Locate the cell with the specified text and output its (X, Y) center coordinate. 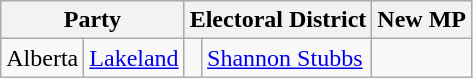
Lakeland (134, 58)
Shannon Stubbs (287, 58)
New MP (422, 20)
Alberta (42, 58)
Electoral District (278, 20)
Party (92, 20)
